Scan for the cell matching the given text and deliver its (X, Y) coordinate at center. 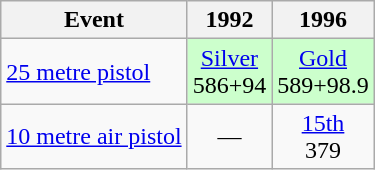
— (230, 136)
1996 (324, 20)
Event (94, 20)
10 metre air pistol (94, 136)
15th379 (324, 136)
Gold589+98.9 (324, 72)
Silver586+94 (230, 72)
25 metre pistol (94, 72)
1992 (230, 20)
